Detect which cell encompasses the target text, then output its (X, Y) center coordinate. 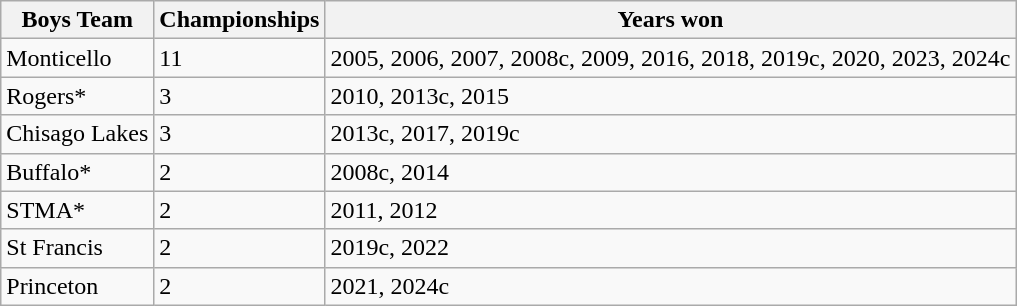
2013c, 2017, 2019c (670, 134)
2011, 2012 (670, 210)
11 (240, 58)
Rogers* (78, 96)
2005, 2006, 2007, 2008c, 2009, 2016, 2018, 2019c, 2020, 2023, 2024c (670, 58)
2019c, 2022 (670, 248)
2010, 2013c, 2015 (670, 96)
STMA* (78, 210)
2008c, 2014 (670, 172)
Years won (670, 20)
St Francis (78, 248)
Monticello (78, 58)
2021, 2024c (670, 286)
Chisago Lakes (78, 134)
Boys Team (78, 20)
Championships (240, 20)
Buffalo* (78, 172)
Princeton (78, 286)
